Detect which cell encompasses the target text, then output its (X, Y) center coordinate. 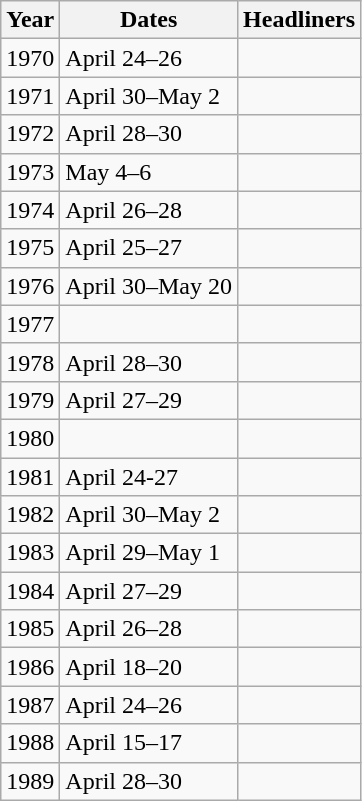
1977 (30, 324)
April 25–27 (149, 248)
1979 (30, 400)
1976 (30, 286)
April 15–17 (149, 743)
1980 (30, 438)
April 29–May 1 (149, 553)
1985 (30, 629)
1986 (30, 667)
Dates (149, 20)
Year (30, 20)
May 4–6 (149, 172)
1970 (30, 58)
1984 (30, 591)
1973 (30, 172)
1978 (30, 362)
1988 (30, 743)
1975 (30, 248)
April 24-27 (149, 477)
1972 (30, 134)
Headliners (300, 20)
1987 (30, 705)
April 30–May 20 (149, 286)
1989 (30, 781)
1982 (30, 515)
1971 (30, 96)
1974 (30, 210)
April 18–20 (149, 667)
1981 (30, 477)
1983 (30, 553)
